Scan for the cell matching the given text and deliver its (X, Y) coordinate at center. 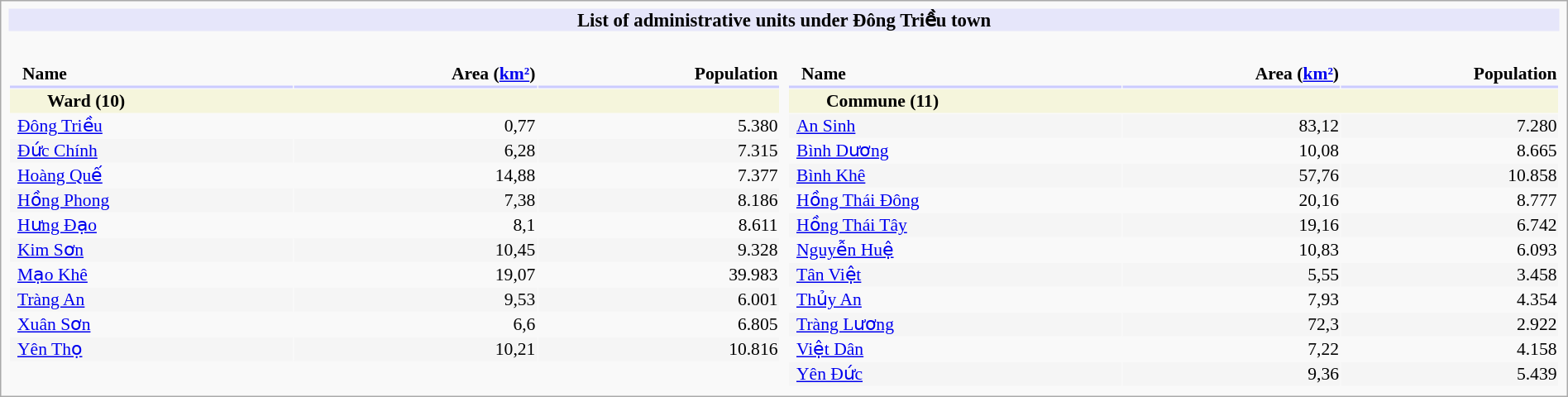
6.742 (1450, 225)
8.186 (658, 200)
19,16 (1231, 225)
Ward (10) (394, 101)
Bình Dương (955, 151)
39.983 (658, 275)
8,1 (415, 225)
6.001 (658, 299)
5,55 (1231, 275)
4.354 (1450, 299)
Đông Triều (151, 126)
Yên Thọ (151, 349)
10.816 (658, 349)
9.328 (658, 250)
Tràng An (151, 299)
Hồng Thái Đông (955, 200)
List of administrative units under Đông Triều town (784, 20)
Commune (11) (1174, 101)
Đức Chính (151, 151)
Hưng Đạo (151, 225)
Hồng Phong (151, 200)
2.922 (1450, 324)
7,22 (1231, 349)
0,77 (415, 126)
7.280 (1450, 126)
Xuân Sơn (151, 324)
An Sinh (955, 126)
Tràng Lương (955, 324)
Hoàng Quế (151, 175)
5.439 (1450, 374)
8.611 (658, 225)
6,6 (415, 324)
8.777 (1450, 200)
9,36 (1231, 374)
20,16 (1231, 200)
8.665 (1450, 151)
10,08 (1231, 151)
5.380 (658, 126)
6.805 (658, 324)
Bình Khê (955, 175)
Mạo Khê (151, 275)
10.858 (1450, 175)
7,93 (1231, 299)
6.093 (1450, 250)
Nguyễn Huệ (955, 250)
Hồng Thái Tây (955, 225)
Thủy An (955, 299)
10,45 (415, 250)
10,83 (1231, 250)
7.377 (658, 175)
Yên Đức (955, 374)
57,76 (1231, 175)
14,88 (415, 175)
9,53 (415, 299)
19,07 (415, 275)
83,12 (1231, 126)
72,3 (1231, 324)
Việt Dân (955, 349)
6,28 (415, 151)
7,38 (415, 200)
7.315 (658, 151)
4.158 (1450, 349)
3.458 (1450, 275)
Tân Việt (955, 275)
Kim Sơn (151, 250)
10,21 (415, 349)
